Scan for the cell matching the given text and deliver its (x, y) coordinate at center. 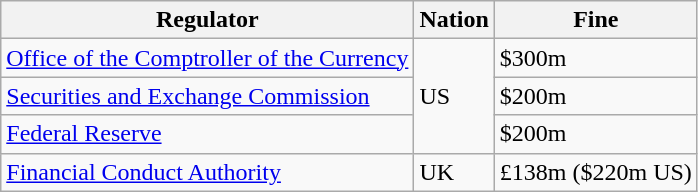
Regulator (208, 20)
Federal Reserve (208, 134)
Nation (454, 20)
£138m ($220m US) (596, 172)
Securities and Exchange Commission (208, 96)
Financial Conduct Authority (208, 172)
$300m (596, 58)
Fine (596, 20)
UK (454, 172)
Office of the Comptroller of the Currency (208, 58)
US (454, 96)
